From the cell containing the given text, extract its center point as [x, y] coordinate. 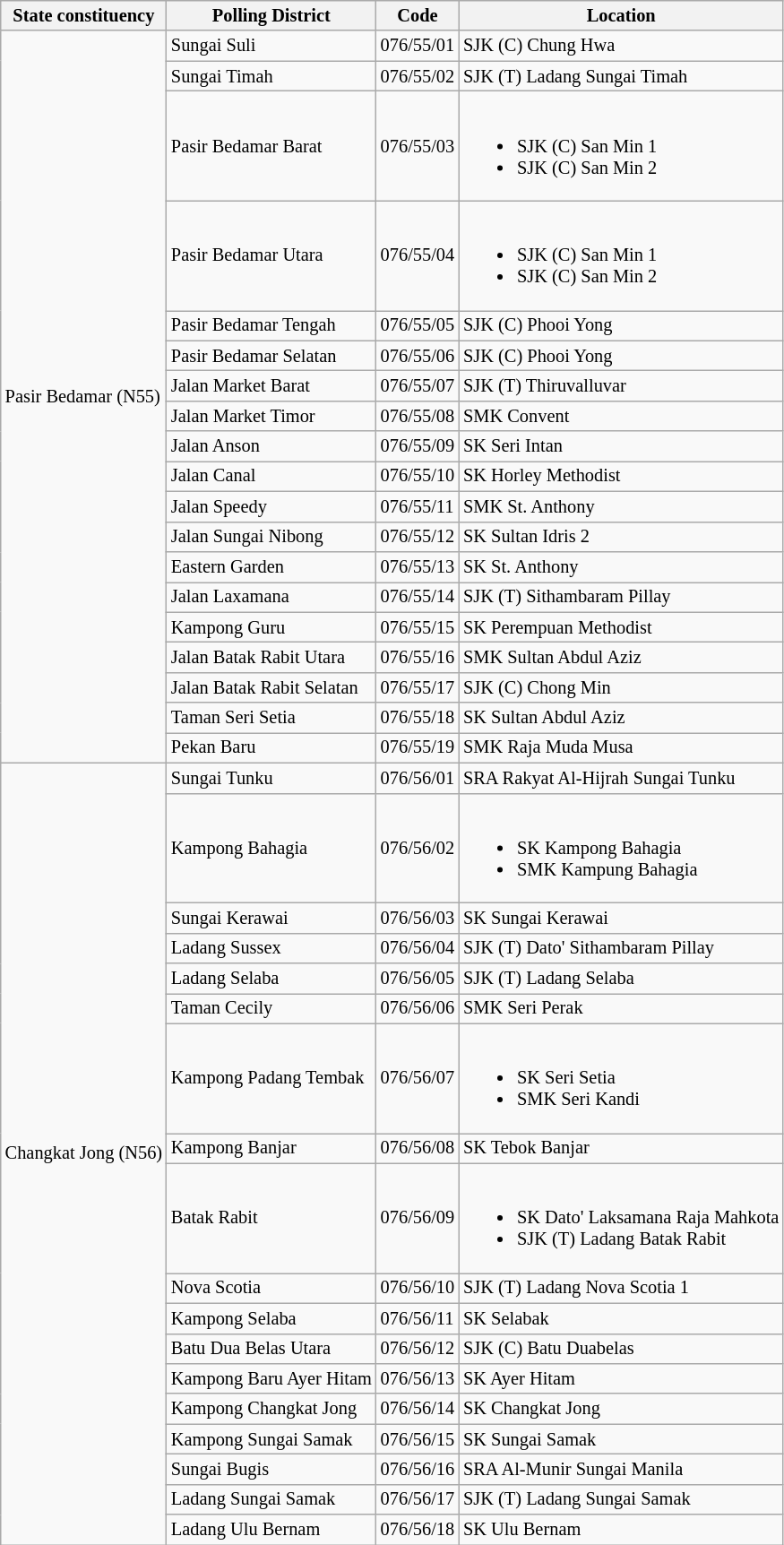
SJK (C) Chung Hwa [621, 46]
Pasir Bedamar Tengah [271, 325]
Jalan Speedy [271, 506]
SRA Rakyat Al-Hijrah Sungai Tunku [621, 778]
Ladang Selaba [271, 978]
SJK (T) Ladang Selaba [621, 978]
Kampong Padang Tembak [271, 1078]
State constituency [84, 15]
SK Ulu Bernam [621, 1530]
076/55/02 [418, 76]
076/55/18 [418, 718]
SK Changkat Jong [621, 1409]
Jalan Batak Rabit Selatan [271, 687]
Kampong Baru Ayer Hitam [271, 1378]
Pasir Bedamar (N55) [84, 396]
076/56/13 [418, 1378]
Eastern Garden [271, 566]
Pasir Bedamar Selatan [271, 356]
076/55/11 [418, 506]
SK Sultan Idris 2 [621, 537]
Ladang Ulu Bernam [271, 1530]
076/56/07 [418, 1078]
Kampong Bahagia [271, 848]
Ladang Sussex [271, 948]
SMK Sultan Abdul Aziz [621, 657]
Jalan Batak Rabit Utara [271, 657]
SK St. Anthony [621, 566]
SMK St. Anthony [621, 506]
SK Ayer Hitam [621, 1378]
076/56/05 [418, 978]
SMK Convent [621, 416]
076/56/09 [418, 1218]
Kampong Selaba [271, 1318]
Sungai Timah [271, 76]
SK Sungai Samak [621, 1439]
Sungai Bugis [271, 1469]
Ladang Sungai Samak [271, 1499]
076/56/03 [418, 918]
076/56/10 [418, 1288]
Code [418, 15]
Kampong Sungai Samak [271, 1439]
Jalan Canal [271, 476]
Sungai Tunku [271, 778]
076/56/17 [418, 1499]
SK Seri SetiaSMK Seri Kandi [621, 1078]
Kampong Guru [271, 627]
076/55/07 [418, 386]
SJK (T) Sithambaram Pillay [621, 597]
076/56/12 [418, 1349]
SJK (T) Ladang Sungai Timah [621, 76]
SJK (T) Ladang Nova Scotia 1 [621, 1288]
Jalan Sungai Nibong [271, 537]
076/56/15 [418, 1439]
Changkat Jong (N56) [84, 1153]
076/55/19 [418, 747]
SK Selabak [621, 1318]
076/55/17 [418, 687]
SK Horley Methodist [621, 476]
SJK (T) Thiruvalluvar [621, 386]
Jalan Anson [271, 446]
SJK (T) Ladang Sungai Samak [621, 1499]
Kampong Banjar [271, 1148]
SK Sungai Kerawai [621, 918]
Sungai Suli [271, 46]
076/56/01 [418, 778]
076/56/14 [418, 1409]
Taman Seri Setia [271, 718]
076/56/06 [418, 1008]
076/56/04 [418, 948]
Batak Rabit [271, 1218]
076/55/10 [418, 476]
076/56/16 [418, 1469]
Nova Scotia [271, 1288]
076/55/04 [418, 255]
Sungai Kerawai [271, 918]
Jalan Laxamana [271, 597]
SJK (T) Dato' Sithambaram Pillay [621, 948]
Location [621, 15]
SRA Al-Munir Sungai Manila [621, 1469]
SK Tebok Banjar [621, 1148]
Polling District [271, 15]
SMK Seri Perak [621, 1008]
SK Perempuan Methodist [621, 627]
Batu Dua Belas Utara [271, 1349]
Taman Cecily [271, 1008]
076/56/08 [418, 1148]
Jalan Market Timor [271, 416]
076/55/06 [418, 356]
SK Sultan Abdul Aziz [621, 718]
Pasir Bedamar Utara [271, 255]
SMK Raja Muda Musa [621, 747]
076/55/16 [418, 657]
076/55/08 [418, 416]
076/55/13 [418, 566]
076/56/02 [418, 848]
Pasir Bedamar Barat [271, 145]
Kampong Changkat Jong [271, 1409]
Jalan Market Barat [271, 386]
SK Seri Intan [621, 446]
076/55/15 [418, 627]
076/55/14 [418, 597]
076/56/18 [418, 1530]
076/55/12 [418, 537]
076/55/01 [418, 46]
SJK (C) Batu Duabelas [621, 1349]
SJK (C) Chong Min [621, 687]
076/55/03 [418, 145]
076/55/05 [418, 325]
076/56/11 [418, 1318]
SK Kampong BahagiaSMK Kampung Bahagia [621, 848]
076/55/09 [418, 446]
SK Dato' Laksamana Raja MahkotaSJK (T) Ladang Batak Rabit [621, 1218]
Pekan Baru [271, 747]
